Identify which cell holds the provided text, then report its (x, y) central coordinate. 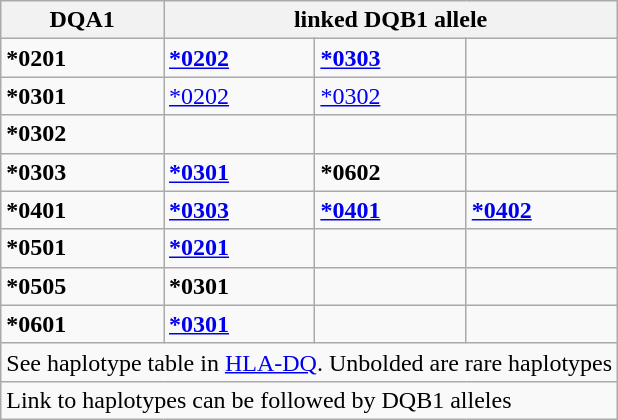
See haplotype table in HLA-DQ. Unbolded are rare haplotypes (310, 362)
*0601 (82, 324)
Link to haplotypes can be followed by DQB1 alleles (310, 400)
linked DQB1 allele (391, 20)
*0505 (82, 286)
DQA1 (82, 20)
*0501 (82, 248)
*0402 (542, 210)
*0602 (390, 172)
